Capture the cell that displays the provided text and extract its [x, y] central coordinate. 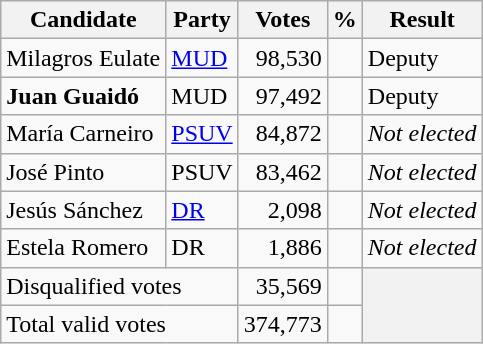
Disqualified votes [120, 286]
Jesús Sánchez [84, 210]
97,492 [282, 96]
% [344, 20]
Votes [282, 20]
Juan Guaidó [84, 96]
Result [422, 20]
374,773 [282, 324]
José Pinto [84, 172]
35,569 [282, 286]
2,098 [282, 210]
83,462 [282, 172]
Party [202, 20]
Milagros Eulate [84, 58]
Candidate [84, 20]
98,530 [282, 58]
Estela Romero [84, 248]
María Carneiro [84, 134]
Total valid votes [120, 324]
84,872 [282, 134]
1,886 [282, 248]
